Capture the cell that displays the provided text and extract its [X, Y] central coordinate. 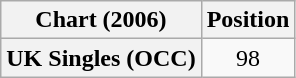
98 [248, 58]
Position [248, 20]
UK Singles (OCC) [101, 58]
Chart (2006) [101, 20]
